Extract the [X, Y] coordinate from the center of the cell holding the provided text.  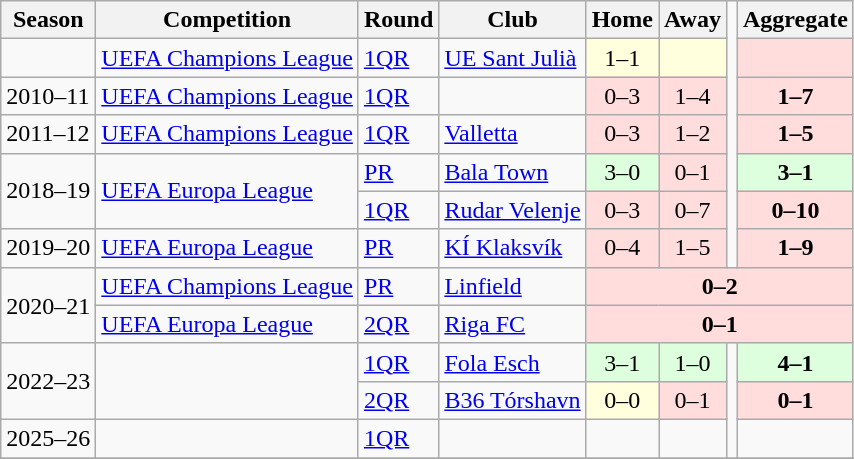
Away [692, 20]
2020–21 [48, 305]
Competition [228, 20]
2010–11 [48, 96]
2018–19 [48, 191]
0–0 [622, 400]
1–2 [692, 134]
2011–12 [48, 134]
UE Sant Julià [512, 58]
Bala Town [512, 172]
2019–20 [48, 248]
Valletta [512, 134]
Round [398, 20]
KÍ Klaksvík [512, 248]
1–4 [692, 96]
Season [48, 20]
1–9 [796, 248]
2025–26 [48, 438]
2022–23 [48, 381]
0–2 [720, 286]
B36 Tórshavn [512, 400]
1–1 [622, 58]
1–7 [796, 96]
3–0 [622, 172]
Riga FC [512, 324]
4–1 [796, 362]
Fola Esch [512, 362]
0–4 [622, 248]
Linfield [512, 286]
Aggregate [796, 20]
Home [622, 20]
0–10 [796, 210]
0–7 [692, 210]
Rudar Velenje [512, 210]
Club [512, 20]
1–0 [692, 362]
